Detect which cell encompasses the target text, then output its (X, Y) center coordinate. 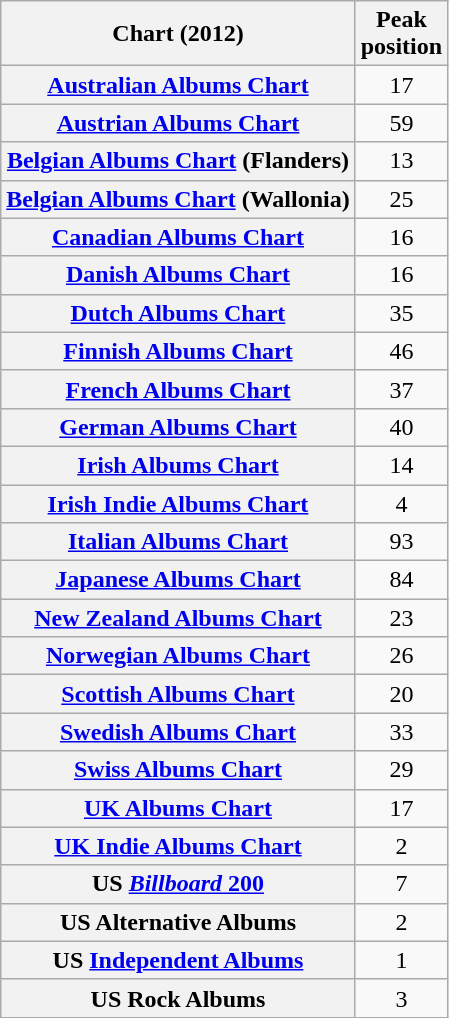
46 (401, 351)
4 (401, 503)
New Zealand Albums Chart (178, 618)
German Albums Chart (178, 427)
US Alternative Albums (178, 922)
14 (401, 465)
Irish Albums Chart (178, 465)
US Billboard 200 (178, 884)
Danish Albums Chart (178, 275)
33 (401, 732)
Scottish Albums Chart (178, 694)
26 (401, 656)
Belgian Albums Chart (Wallonia) (178, 199)
Australian Albums Chart (178, 85)
13 (401, 161)
93 (401, 542)
Italian Albums Chart (178, 542)
Japanese Albums Chart (178, 580)
Chart (2012) (178, 34)
Swedish Albums Chart (178, 732)
Dutch Albums Chart (178, 313)
20 (401, 694)
35 (401, 313)
37 (401, 389)
84 (401, 580)
French Albums Chart (178, 389)
40 (401, 427)
Peakposition (401, 34)
Belgian Albums Chart (Flanders) (178, 161)
29 (401, 770)
UK Albums Chart (178, 808)
US Rock Albums (178, 998)
Austrian Albums Chart (178, 123)
US Independent Albums (178, 960)
1 (401, 960)
UK Indie Albums Chart (178, 846)
59 (401, 123)
Finnish Albums Chart (178, 351)
Irish Indie Albums Chart (178, 503)
25 (401, 199)
7 (401, 884)
Swiss Albums Chart (178, 770)
3 (401, 998)
23 (401, 618)
Norwegian Albums Chart (178, 656)
Canadian Albums Chart (178, 237)
